Determine the [x, y] coordinate at the center of the cell enclosing the given text.  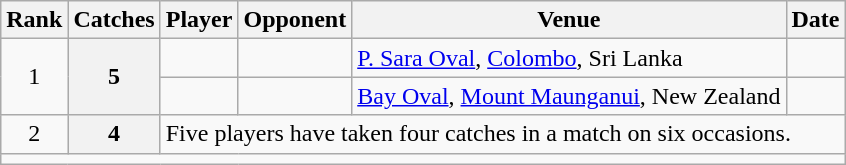
P. Sara Oval, Colombo, Sri Lanka [569, 58]
2 [34, 134]
1 [34, 77]
4 [114, 134]
Five players have taken four catches in a match on six occasions. [502, 134]
Catches [114, 20]
Rank [34, 20]
Bay Oval, Mount Maunganui, New Zealand [569, 96]
5 [114, 77]
Player [199, 20]
Date [816, 20]
Venue [569, 20]
Opponent [295, 20]
